Extract the [X, Y] coordinate from the center of the cell holding the provided text.  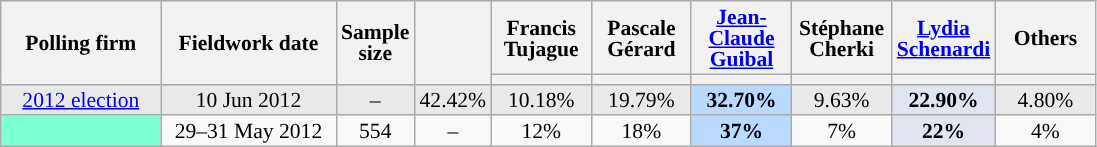
7% [842, 132]
12% [541, 132]
18% [641, 132]
Fieldwork date [248, 42]
19.79% [641, 100]
Lydia Schenardi [944, 38]
32.70% [741, 100]
22% [944, 132]
554 [375, 132]
Jean-Claude Guibal [741, 38]
Polling firm [81, 42]
Francis Tujague [541, 38]
2012 election [81, 100]
9.63% [842, 100]
29–31 May 2012 [248, 132]
10.18% [541, 100]
4% [1045, 132]
Others [1045, 38]
22.90% [944, 100]
4.80% [1045, 100]
Pascale Gérard [641, 38]
10 Jun 2012 [248, 100]
37% [741, 132]
Stéphane Cherki [842, 38]
Samplesize [375, 42]
42.42% [452, 100]
